Identify which cell holds the provided text, then report its [X, Y] central coordinate. 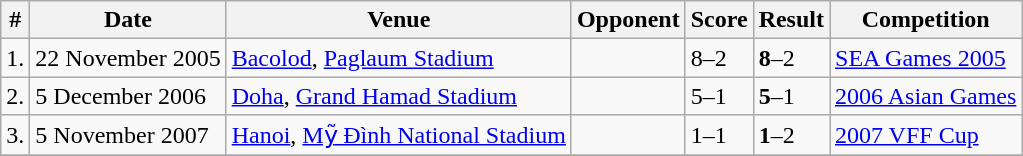
Result [791, 20]
1–2 [791, 135]
Doha, Grand Hamad Stadium [398, 96]
5 December 2006 [128, 96]
3. [16, 135]
2007 VFF Cup [926, 135]
Venue [398, 20]
1. [16, 58]
Bacolod, Paglaum Stadium [398, 58]
Date [128, 20]
Score [719, 20]
Hanoi, Mỹ Đình National Stadium [398, 135]
2. [16, 96]
22 November 2005 [128, 58]
SEA Games 2005 [926, 58]
5 November 2007 [128, 135]
Competition [926, 20]
1–1 [719, 135]
2006 Asian Games [926, 96]
# [16, 20]
Opponent [628, 20]
